Output the (x, y) coordinate of the center of the cell containing the given text.  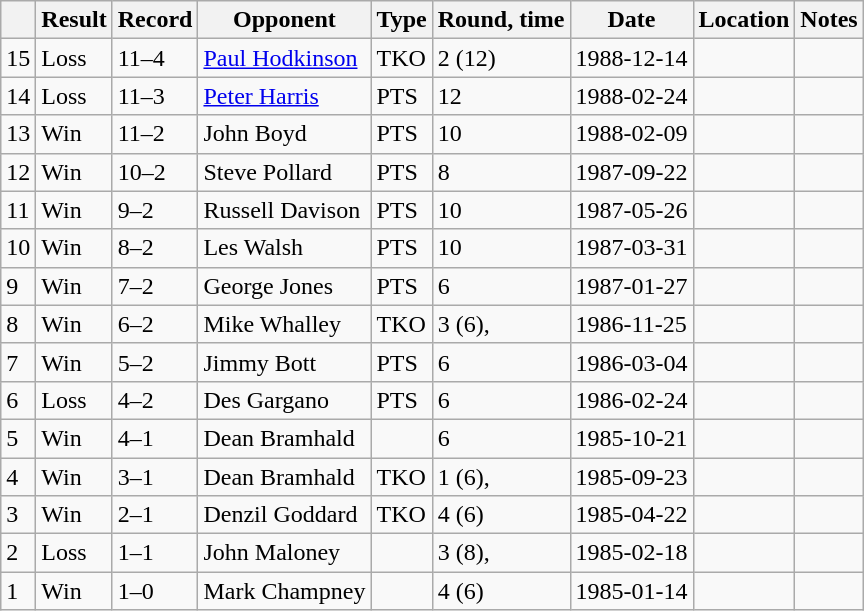
11 (18, 210)
4–2 (155, 400)
Des Gargano (284, 400)
Mike Whalley (284, 324)
1986-02-24 (632, 400)
5–2 (155, 362)
1985-10-21 (632, 438)
2 (12) (501, 58)
10–2 (155, 172)
1986-03-04 (632, 362)
1987-03-31 (632, 248)
Denzil Goddard (284, 515)
George Jones (284, 286)
Round, time (501, 20)
Peter Harris (284, 96)
1988-12-14 (632, 58)
1–1 (155, 553)
1987-09-22 (632, 172)
7–2 (155, 286)
1987-01-27 (632, 286)
1986-11-25 (632, 324)
3 (6), (501, 324)
1–0 (155, 591)
Steve Pollard (284, 172)
9–2 (155, 210)
Opponent (284, 20)
2 (18, 553)
4–1 (155, 438)
14 (18, 96)
1988-02-09 (632, 134)
Notes (829, 20)
John Boyd (284, 134)
Type (402, 20)
John Maloney (284, 553)
3 (18, 515)
11–2 (155, 134)
1985-02-18 (632, 553)
1985-01-14 (632, 591)
1 (18, 591)
3 (8), (501, 553)
1987-05-26 (632, 210)
1 (6), (501, 477)
Paul Hodkinson (284, 58)
Mark Champney (284, 591)
Date (632, 20)
3–1 (155, 477)
Russell Davison (284, 210)
4 (18, 477)
7 (18, 362)
8–2 (155, 248)
9 (18, 286)
15 (18, 58)
Result (74, 20)
Record (155, 20)
Les Walsh (284, 248)
Jimmy Bott (284, 362)
6–2 (155, 324)
11–4 (155, 58)
1985-09-23 (632, 477)
Location (744, 20)
5 (18, 438)
1985-04-22 (632, 515)
1988-02-24 (632, 96)
11–3 (155, 96)
2–1 (155, 515)
13 (18, 134)
